Provide the (X, Y) coordinate of the cell's center where the given text is located.  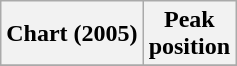
Chart (2005) (72, 34)
Peakposition (189, 34)
